Pinpoint the cell where the given text exists, returning its (x, y) midpoint coordinate. 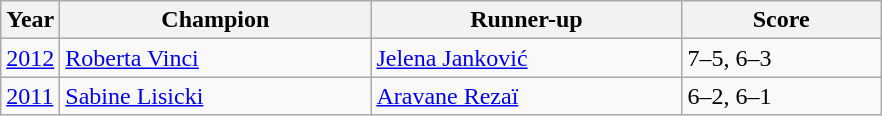
Score (782, 20)
Runner-up (526, 20)
2011 (30, 96)
7–5, 6–3 (782, 58)
2012 (30, 58)
Roberta Vinci (216, 58)
Jelena Janković (526, 58)
Year (30, 20)
6–2, 6–1 (782, 96)
Champion (216, 20)
Sabine Lisicki (216, 96)
Aravane Rezaï (526, 96)
